From the cell containing the given text, extract its center point as [x, y] coordinate. 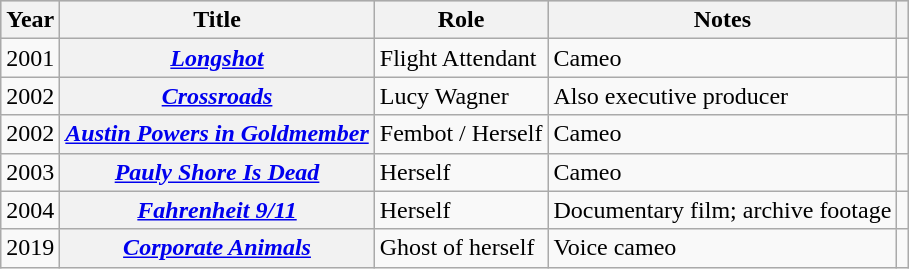
Longshot [217, 58]
2003 [30, 172]
Title [217, 20]
Notes [722, 20]
2019 [30, 248]
Fahrenheit 9/11 [217, 210]
Ghost of herself [461, 248]
Role [461, 20]
Corporate Animals [217, 248]
Pauly Shore Is Dead [217, 172]
Fembot / Herself [461, 134]
Year [30, 20]
Documentary film; archive footage [722, 210]
2004 [30, 210]
Flight Attendant [461, 58]
Voice cameo [722, 248]
Lucy Wagner [461, 96]
2001 [30, 58]
Austin Powers in Goldmember [217, 134]
Also executive producer [722, 96]
Crossroads [217, 96]
